Pinpoint the cell where the given text exists, returning its (X, Y) midpoint coordinate. 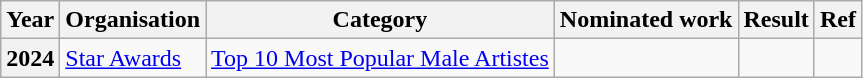
Organisation (133, 20)
Ref (838, 20)
Nominated work (646, 20)
Top 10 Most Popular Male Artistes (380, 58)
2024 (30, 58)
Star Awards (133, 58)
Category (380, 20)
Result (776, 20)
Year (30, 20)
